Detect which cell encompasses the target text, then output its [x, y] center coordinate. 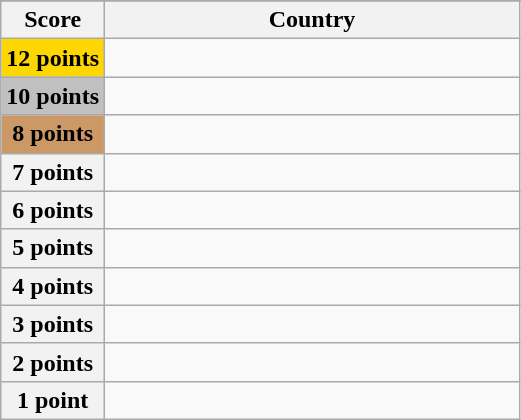
2 points [53, 362]
1 point [53, 400]
3 points [53, 324]
4 points [53, 286]
10 points [53, 96]
7 points [53, 172]
Score [53, 20]
8 points [53, 134]
6 points [53, 210]
Country [312, 20]
12 points [53, 58]
5 points [53, 248]
